Locate the cell with the specified text and output its (X, Y) center coordinate. 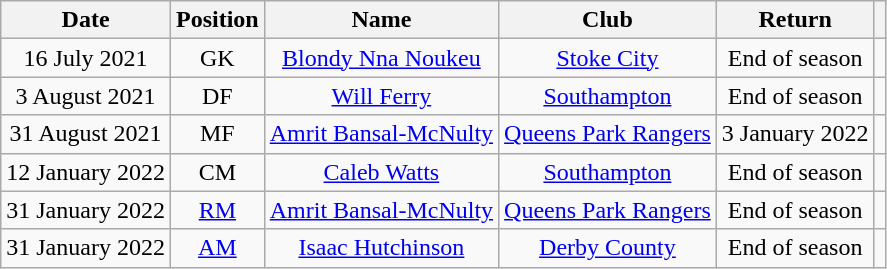
GK (217, 58)
Isaac Hutchinson (381, 248)
AM (217, 248)
DF (217, 96)
Blondy Nna Noukeu (381, 58)
CM (217, 172)
3 January 2022 (795, 134)
RM (217, 210)
31 August 2021 (86, 134)
Date (86, 20)
12 January 2022 (86, 172)
Club (608, 20)
Return (795, 20)
Name (381, 20)
Caleb Watts (381, 172)
Stoke City (608, 58)
Derby County (608, 248)
MF (217, 134)
16 July 2021 (86, 58)
3 August 2021 (86, 96)
Will Ferry (381, 96)
Position (217, 20)
